Detect which cell encompasses the target text, then output its [x, y] center coordinate. 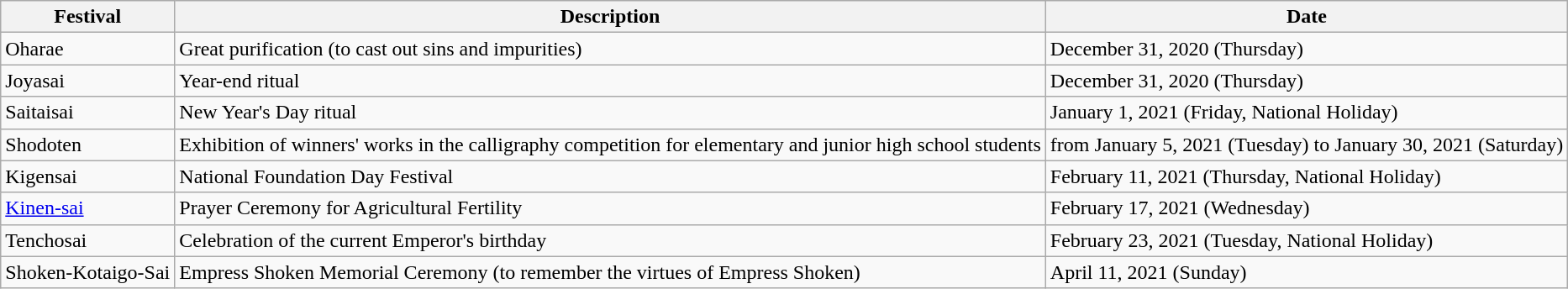
New Year's Day ritual [610, 113]
National Foundation Day Festival [610, 176]
February 17, 2021 (Wednesday) [1306, 208]
Kigensai [87, 176]
January 1, 2021 (Friday, National Holiday) [1306, 113]
February 11, 2021 (Thursday, National Holiday) [1306, 176]
April 11, 2021 (Sunday) [1306, 272]
Oharae [87, 49]
Empress Shoken Memorial Ceremony (to remember the virtues of Empress Shoken) [610, 272]
from January 5, 2021 (Tuesday) to January 30, 2021 (Saturday) [1306, 144]
Great purification (to cast out sins and impurities) [610, 49]
Saitaisai [87, 113]
Shodoten [87, 144]
Prayer Ceremony for Agricultural Fertility [610, 208]
Tenchosai [87, 240]
February 23, 2021 (Tuesday, National Holiday) [1306, 240]
Year-end ritual [610, 81]
Joyasai [87, 81]
Celebration of the current Emperor's birthday [610, 240]
Description [610, 17]
Date [1306, 17]
Shoken-Kotaigo-Sai [87, 272]
Kinen-sai [87, 208]
Festival [87, 17]
Exhibition of winners' works in the calligraphy competition for elementary and junior high school students [610, 144]
